Determine the [X, Y] coordinate at the center of the cell enclosing the given text.  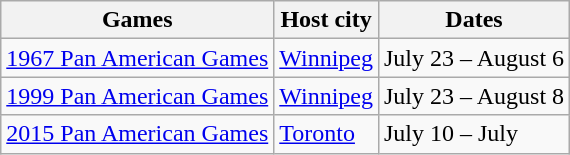
July 10 – July [474, 134]
Games [138, 20]
Toronto [326, 134]
1967 Pan American Games [138, 58]
1999 Pan American Games [138, 96]
July 23 – August 6 [474, 58]
2015 Pan American Games [138, 134]
July 23 – August 8 [474, 96]
Dates [474, 20]
Host city [326, 20]
